Scan for the cell matching the given text and deliver its (X, Y) coordinate at center. 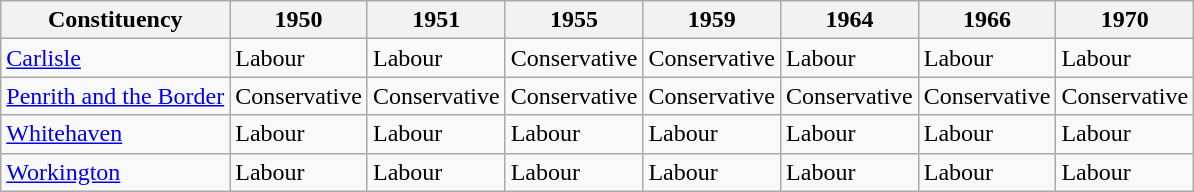
1955 (574, 20)
1951 (436, 20)
Constituency (116, 20)
Penrith and the Border (116, 96)
Workington (116, 172)
1970 (1125, 20)
Carlisle (116, 58)
1964 (850, 20)
1950 (299, 20)
1966 (987, 20)
Whitehaven (116, 134)
1959 (712, 20)
